For the text-containing cell, return its midpoint in [X, Y] coordinate format. 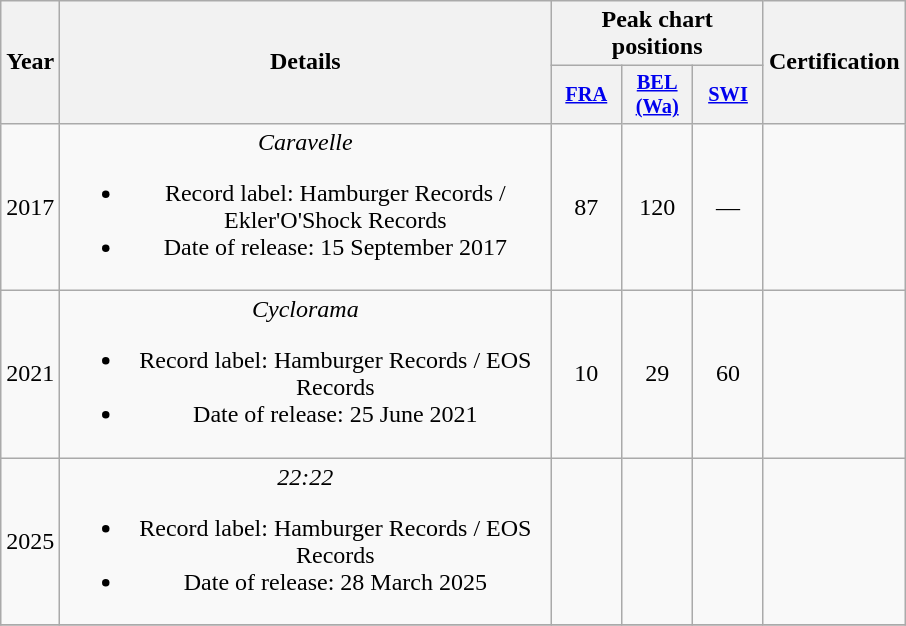
2017 [30, 206]
CaravelleRecord label: Hamburger Records / Ekler'O'Shock RecordsDate of release: 15 September 2017 [306, 206]
FRA [586, 95]
87 [586, 206]
— [728, 206]
120 [658, 206]
Peak chart positions [658, 34]
Certification [834, 62]
Details [306, 62]
SWI [728, 95]
Year [30, 62]
22:22Record label: Hamburger Records / EOS RecordsDate of release: 28 March 2025 [306, 542]
CycloramaRecord label: Hamburger Records / EOS RecordsDate of release: 25 June 2021 [306, 374]
2021 [30, 374]
60 [728, 374]
29 [658, 374]
2025 [30, 542]
BEL(Wa) [658, 95]
10 [586, 374]
